Find where the given text appears and provide that cell's center as [X, Y] coordinate. 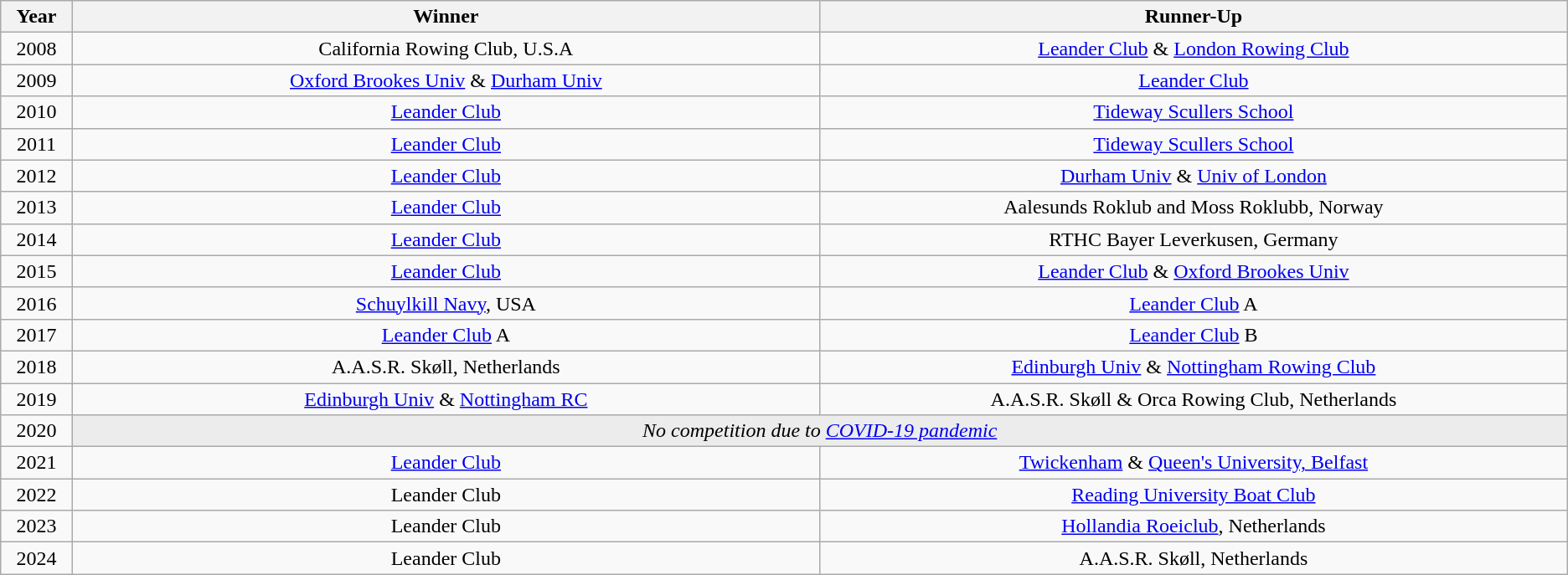
2022 [37, 495]
Leander Club & London Rowing Club [1194, 49]
Twickenham & Queen's University, Belfast [1194, 463]
2024 [37, 558]
2013 [37, 208]
Winner [446, 17]
Leander Club B [1194, 335]
2015 [37, 271]
Runner-Up [1194, 17]
Oxford Brookes Univ & Durham Univ [446, 80]
2020 [37, 431]
Durham Univ & Univ of London [1194, 176]
2021 [37, 463]
2009 [37, 80]
2014 [37, 239]
2011 [37, 144]
Reading University Boat Club [1194, 495]
2017 [37, 335]
Aalesunds Roklub and Moss Roklubb, Norway [1194, 208]
California Rowing Club, U.S.A [446, 49]
Hollandia Roeiclub, Netherlands [1194, 526]
Year [37, 17]
2008 [37, 49]
A.A.S.R. Skøll & Orca Rowing Club, Netherlands [1194, 399]
RTHC Bayer Leverkusen, Germany [1194, 239]
No competition due to COVID-19 pandemic [819, 431]
Schuylkill Navy, USA [446, 303]
2016 [37, 303]
Edinburgh Univ & Nottingham RC [446, 399]
2018 [37, 367]
2012 [37, 176]
Leander Club & Oxford Brookes Univ [1194, 271]
2019 [37, 399]
2023 [37, 526]
2010 [37, 112]
Edinburgh Univ & Nottingham Rowing Club [1194, 367]
